Return [x, y] of the center of cell containing provided text 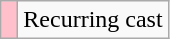
Recurring cast [93, 20]
